Scan for the cell matching the given text and deliver its (x, y) coordinate at center. 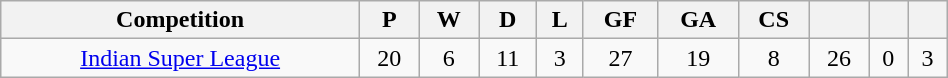
Indian Super League (180, 58)
8 (774, 58)
20 (389, 58)
L (560, 20)
11 (508, 58)
GA (698, 20)
D (508, 20)
W (449, 20)
26 (839, 58)
6 (449, 58)
27 (620, 58)
19 (698, 58)
P (389, 20)
Competition (180, 20)
0 (888, 58)
GF (620, 20)
CS (774, 20)
